Return (X, Y) of the center of cell containing provided text 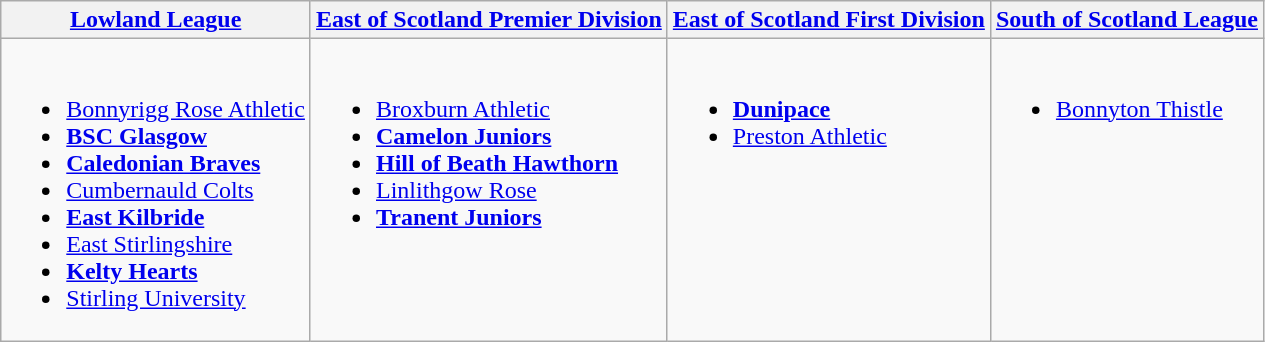
DunipacePreston Athletic (828, 190)
Bonnyton Thistle (1126, 190)
Broxburn AthleticCamelon JuniorsHill of Beath HawthornLinlithgow RoseTranent Juniors (488, 190)
East of Scotland First Division (828, 20)
Bonnyrigg Rose AthleticBSC GlasgowCaledonian BravesCumbernauld ColtsEast KilbrideEast StirlingshireKelty HeartsStirling University (156, 190)
East of Scotland Premier Division (488, 20)
Lowland League (156, 20)
South of Scotland League (1126, 20)
